Find where the given text appears and provide that cell's center as (x, y) coordinate. 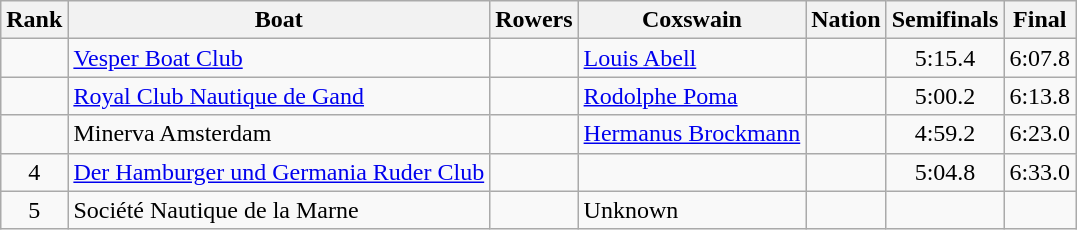
Final (1040, 20)
Vesper Boat Club (279, 58)
5:00.2 (945, 96)
4:59.2 (945, 134)
Hermanus Brockmann (692, 134)
5:04.8 (945, 172)
6:23.0 (1040, 134)
Semifinals (945, 20)
Rank (34, 20)
Unknown (692, 210)
5:15.4 (945, 58)
Minerva Amsterdam (279, 134)
6:07.8 (1040, 58)
Royal Club Nautique de Gand (279, 96)
Nation (846, 20)
Boat (279, 20)
Rowers (534, 20)
6:13.8 (1040, 96)
Louis Abell (692, 58)
Coxswain (692, 20)
Rodolphe Poma (692, 96)
4 (34, 172)
Der Hamburger und Germania Ruder Club (279, 172)
Société Nautique de la Marne (279, 210)
5 (34, 210)
6:33.0 (1040, 172)
